Capture the cell that displays the provided text and extract its (x, y) central coordinate. 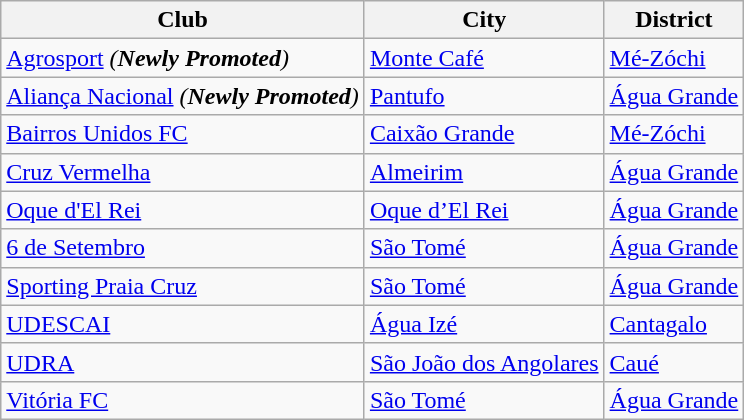
Aliança Nacional (Newly Promoted) (183, 96)
Vitória FC (183, 400)
Oque d'El Rei (183, 210)
Pantufo (484, 96)
UDESCAI (183, 324)
São João dos Angolares (484, 362)
6 de Setembro (183, 248)
Club (183, 20)
Caué (674, 362)
Oque d’El Rei (484, 210)
Cruz Vermelha (183, 172)
Sporting Praia Cruz (183, 286)
Bairros Unidos FC (183, 134)
Cantagalo (674, 324)
Monte Café (484, 58)
Caixão Grande (484, 134)
Almeirim (484, 172)
UDRA (183, 362)
City (484, 20)
Água Izé (484, 324)
District (674, 20)
Agrosport (Newly Promoted) (183, 58)
